Scan for the cell matching the given text and deliver its (X, Y) coordinate at center. 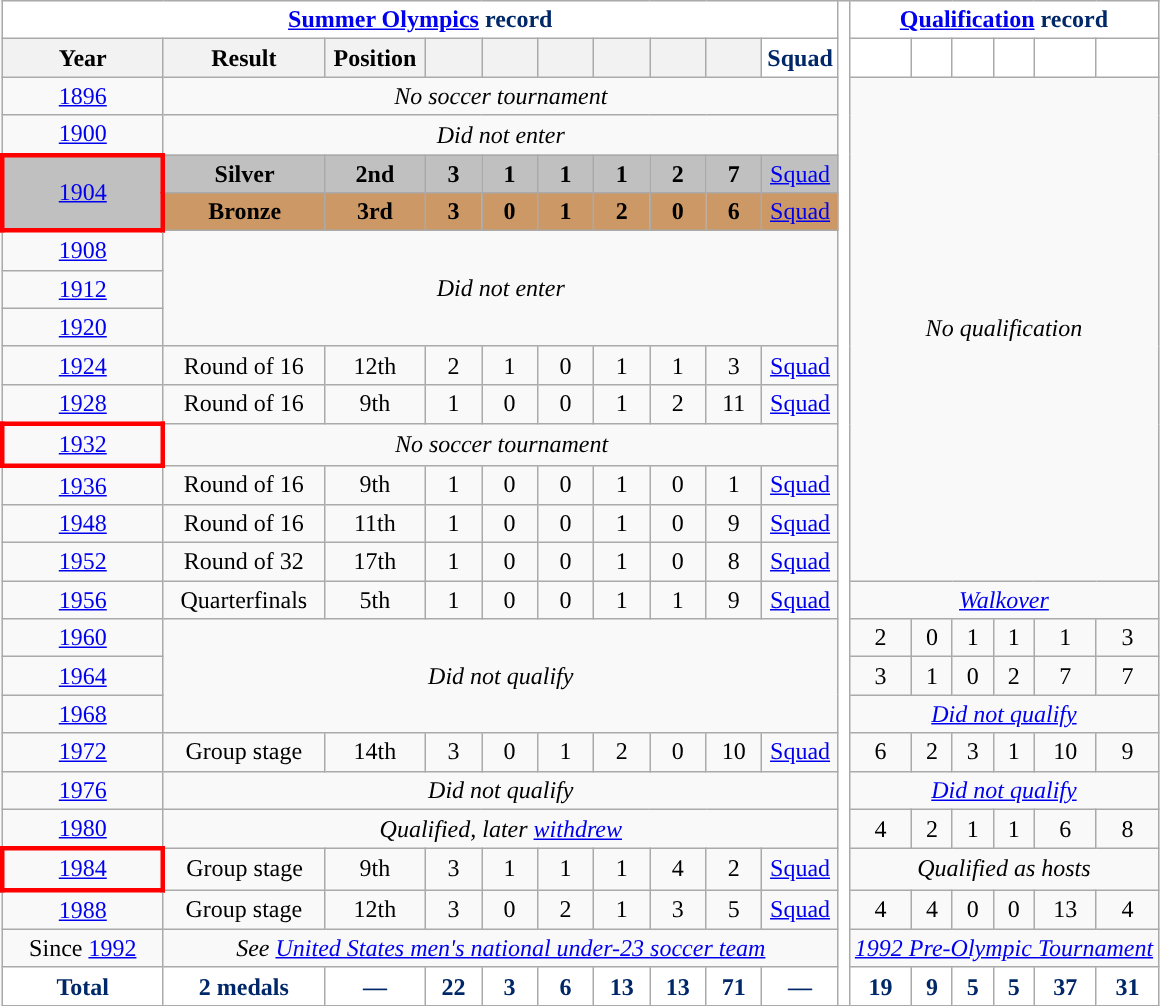
1992 Pre-Olympic Tournament (1004, 948)
19 (880, 986)
1896 (82, 96)
No qualification (1004, 329)
Qualified, later withdrew (500, 829)
17th (374, 562)
22 (453, 986)
1972 (82, 752)
1928 (82, 404)
1976 (82, 790)
Silver (244, 173)
3rd (374, 212)
5th (374, 600)
Result (244, 58)
Position (374, 58)
Walkover (1004, 600)
Total (82, 986)
11 (734, 404)
1908 (82, 251)
1932 (82, 444)
Qualified as hosts (1004, 870)
1920 (82, 327)
71 (734, 986)
1900 (82, 135)
1968 (82, 714)
1952 (82, 562)
Summer Olympics record (420, 20)
2nd (374, 173)
1984 (82, 870)
1936 (82, 485)
Since 1992 (82, 948)
1948 (82, 524)
1960 (82, 638)
See United States men's national under-23 soccer team (500, 948)
1956 (82, 600)
Bronze (244, 212)
1988 (82, 910)
1980 (82, 829)
37 (1065, 986)
Quarterfinals (244, 600)
1964 (82, 676)
1904 (82, 192)
14th (374, 752)
Qualification record (1004, 20)
1912 (82, 289)
31 (1127, 986)
Round of 32 (244, 562)
2 medals (244, 986)
Year (82, 58)
11th (374, 524)
1924 (82, 365)
